Output the [X, Y] coordinate of the center of the cell containing the given text.  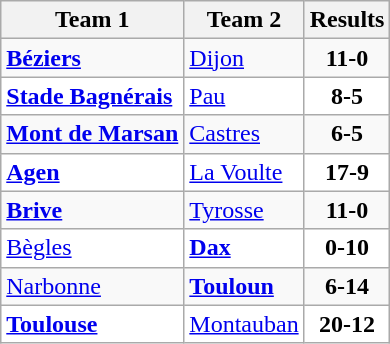
Tyrosse [244, 210]
0-10 [347, 248]
Pau [244, 96]
Montauban [244, 324]
8-5 [347, 96]
Brive [92, 210]
Bègles [92, 248]
Team 1 [92, 20]
Béziers [92, 58]
20-12 [347, 324]
Results [347, 20]
6-5 [347, 134]
Stade Bagnérais [92, 96]
Dijon [244, 58]
Dax [244, 248]
La Voulte [244, 172]
Mont de Marsan [92, 134]
Agen [92, 172]
17-9 [347, 172]
Toulouse [92, 324]
Touloun [244, 286]
Narbonne [92, 286]
6-14 [347, 286]
Castres [244, 134]
Team 2 [244, 20]
